Return [x, y] of the center of cell containing provided text 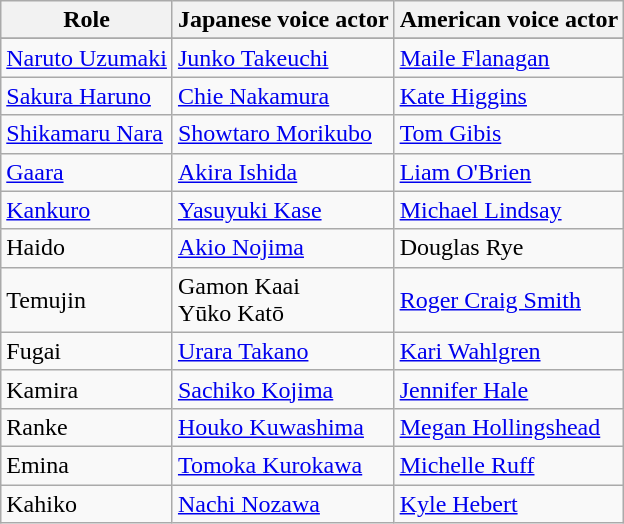
Roger Craig Smith [509, 300]
Gaara [87, 172]
Kyle Hebert [509, 503]
Shikamaru Nara [87, 134]
Michelle Ruff [509, 465]
Houko Kuwashima [283, 427]
Kari Wahlgren [509, 351]
Maile Flanagan [509, 58]
American voice actor [509, 20]
Sachiko Kojima [283, 389]
Role [87, 20]
Chie Nakamura [283, 96]
Temujin [87, 300]
Michael Lindsay [509, 210]
Douglas Rye [509, 248]
Akio Nojima [283, 248]
Junko Takeuchi [283, 58]
Akira Ishida [283, 172]
Jennifer Hale [509, 389]
Naruto Uzumaki [87, 58]
Haido [87, 248]
Ranke [87, 427]
Urara Takano [283, 351]
Emina [87, 465]
Nachi Nozawa [283, 503]
Gamon KaaiYūko Katō [283, 300]
Showtaro Morikubo [283, 134]
Liam O'Brien [509, 172]
Fugai [87, 351]
Yasuyuki Kase [283, 210]
Kate Higgins [509, 96]
Kamira [87, 389]
Sakura Haruno [87, 96]
Kankuro [87, 210]
Tom Gibis [509, 134]
Japanese voice actor [283, 20]
Tomoka Kurokawa [283, 465]
Kahiko [87, 503]
Megan Hollingshead [509, 427]
